Extract the [x, y] coordinate from the center of the cell holding the provided text.  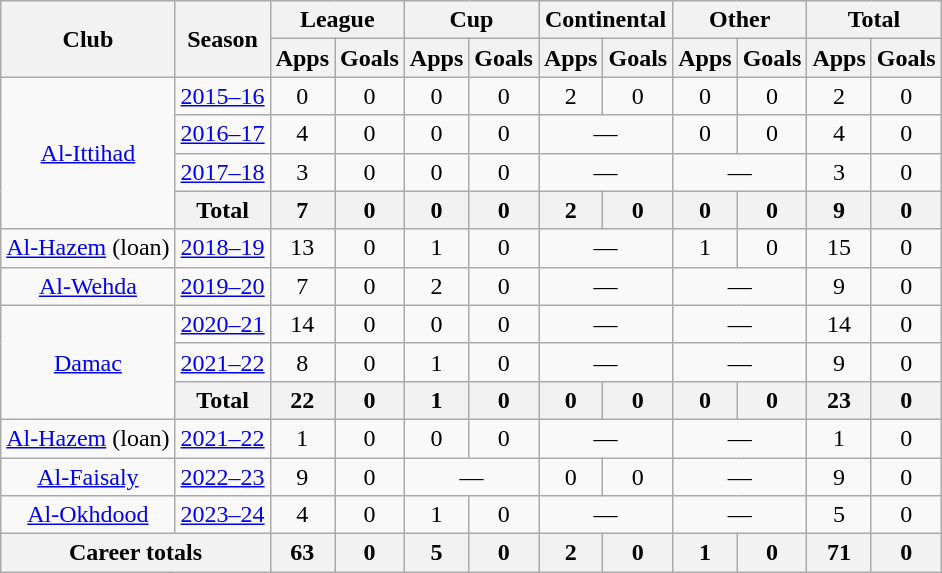
22 [302, 400]
Career totals [136, 553]
Damac [88, 362]
2020–21 [222, 324]
Al-Okhdood [88, 515]
2016–17 [222, 134]
2015–16 [222, 96]
Al-Wehda [88, 286]
Club [88, 39]
2023–24 [222, 515]
2017–18 [222, 172]
Season [222, 39]
Cup [471, 20]
2022–23 [222, 477]
Al-Ittihad [88, 153]
League [337, 20]
71 [839, 553]
13 [302, 248]
Continental [605, 20]
Other [740, 20]
2019–20 [222, 286]
8 [302, 362]
23 [839, 400]
Al-Faisaly [88, 477]
63 [302, 553]
15 [839, 248]
2018–19 [222, 248]
